For the text-containing cell, return its midpoint in [x, y] coordinate format. 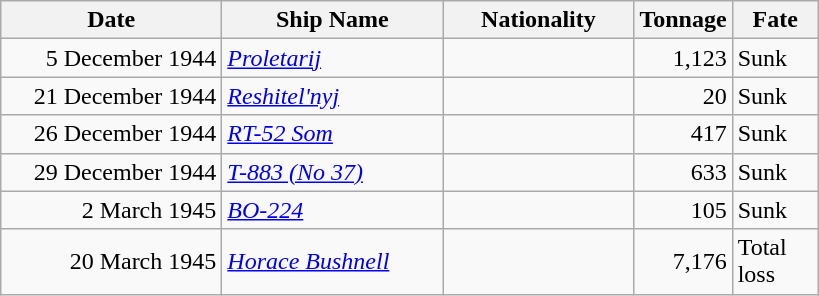
Fate [775, 20]
1,123 [683, 58]
Reshitel'nyj [332, 96]
Date [112, 20]
417 [683, 134]
633 [683, 172]
RT-52 Som [332, 134]
29 December 1944 [112, 172]
T-883 (No 37) [332, 172]
20 March 1945 [112, 262]
Nationality [538, 20]
Horace Bushnell [332, 262]
20 [683, 96]
Tonnage [683, 20]
Ship Name [332, 20]
26 December 1944 [112, 134]
2 March 1945 [112, 210]
21 December 1944 [112, 96]
BO-224 [332, 210]
5 December 1944 [112, 58]
7,176 [683, 262]
Proletarij [332, 58]
Total loss [775, 262]
105 [683, 210]
